Locate the cell with the specified text and output its (x, y) center coordinate. 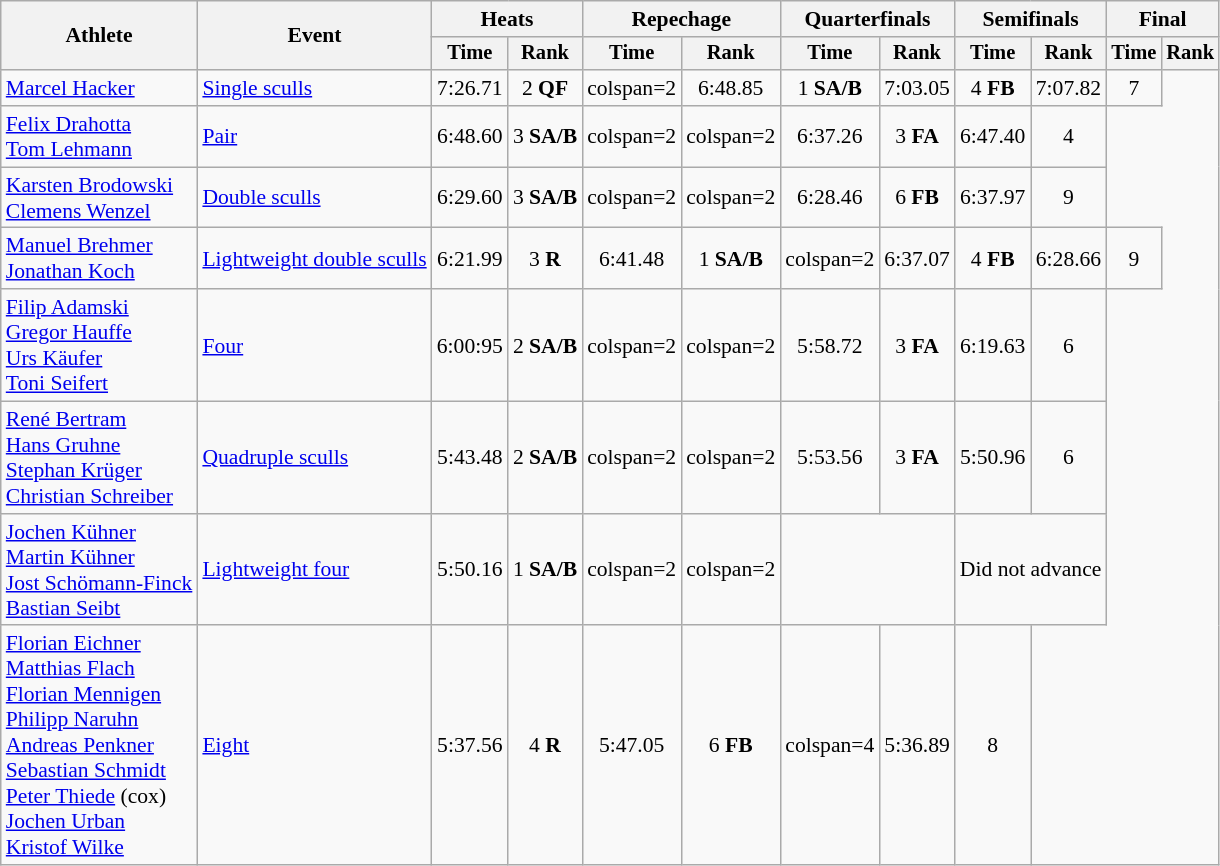
Semifinals (1031, 19)
Filip AdamskiGregor HauffeUrs KäuferToni Seifert (100, 345)
7 (1134, 88)
Lightweight four (314, 570)
2 QF (545, 88)
5:58.72 (830, 345)
6:28.46 (830, 198)
Final (1162, 19)
Quarterfinals (868, 19)
6:41.48 (632, 258)
5:47.05 (632, 746)
5:53.56 (830, 458)
Lightweight double sculls (314, 258)
6:00:95 (470, 345)
Did not advance (1031, 570)
Pair (314, 136)
Quadruple sculls (314, 458)
Karsten BrodowskiClemens Wenzel (100, 198)
René BertramHans GruhneStephan KrügerChristian Schreiber (100, 458)
6:37.07 (916, 258)
5:50.96 (993, 458)
6:48.85 (730, 88)
4 R (545, 746)
Marcel Hacker (100, 88)
8 (993, 746)
7:03.05 (916, 88)
Heats (507, 19)
5:50.16 (470, 570)
4 (1069, 136)
6:48.60 (470, 136)
colspan=4 (830, 746)
5:36.89 (916, 746)
6:28.66 (1069, 258)
Double sculls (314, 198)
6:37.97 (993, 198)
Jochen KühnerMartin KühnerJost Schömann-FinckBastian Seibt (100, 570)
7:07.82 (1069, 88)
Eight (314, 746)
Repechage (681, 19)
Manuel BrehmerJonathan Koch (100, 258)
6:37.26 (830, 136)
3 R (545, 258)
6:19.63 (993, 345)
Florian EichnerMatthias FlachFlorian MennigenPhilipp NaruhnAndreas PenknerSebastian SchmidtPeter Thiede (cox)Jochen UrbanKristof Wilke (100, 746)
Single sculls (314, 88)
Athlete (100, 36)
6:29.60 (470, 198)
6:47.40 (993, 136)
6:21.99 (470, 258)
5:43.48 (470, 458)
Four (314, 345)
7:26.71 (470, 88)
5:37.56 (470, 746)
Event (314, 36)
Felix DrahottaTom Lehmann (100, 136)
